Provide the (x, y) coordinate of the cell's center where the given text is located.  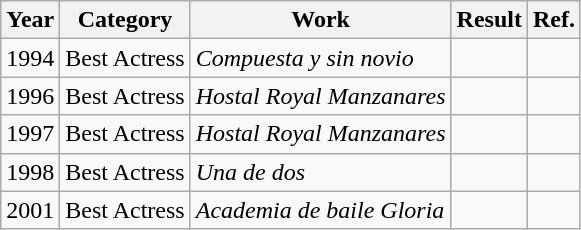
2001 (30, 210)
Ref. (554, 20)
1998 (30, 172)
Category (125, 20)
1994 (30, 58)
Work (320, 20)
1996 (30, 96)
Result (489, 20)
Compuesta y sin novio (320, 58)
Una de dos (320, 172)
Year (30, 20)
Academia de baile Gloria (320, 210)
1997 (30, 134)
